Return the [x, y] coordinate for the center point of the cell that contains the specified text.  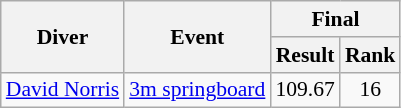
Diver [62, 36]
Final [335, 19]
Result [304, 55]
109.67 [304, 90]
3m springboard [197, 90]
Event [197, 36]
16 [370, 90]
David Norris [62, 90]
Rank [370, 55]
